Capture the cell that displays the provided text and extract its (X, Y) central coordinate. 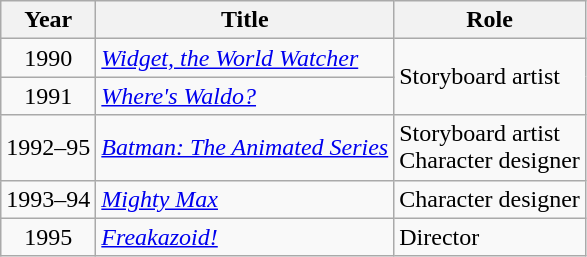
Mighty Max (245, 199)
Role (490, 20)
Director (490, 237)
1991 (48, 96)
Widget, the World Watcher (245, 58)
Storyboard artistCharacter designer (490, 148)
Where's Waldo? (245, 96)
1992–95 (48, 148)
1990 (48, 58)
1995 (48, 237)
1993–94 (48, 199)
Year (48, 20)
Title (245, 20)
Storyboard artist (490, 77)
Freakazoid! (245, 237)
Character designer (490, 199)
Batman: The Animated Series (245, 148)
